Find where the given text appears and provide that cell's center as [x, y] coordinate. 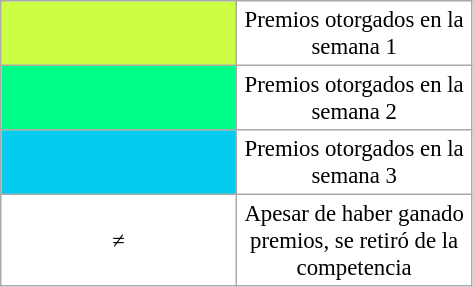
≠ [119, 241]
Premios otorgados en la semana 3 [354, 162]
Premios otorgados en la semana 2 [354, 98]
Apesar de haber ganado premios, se retiró de la competencia [354, 241]
Premios otorgados en la semana 1 [354, 34]
